Return (x, y) of the center of cell containing provided text 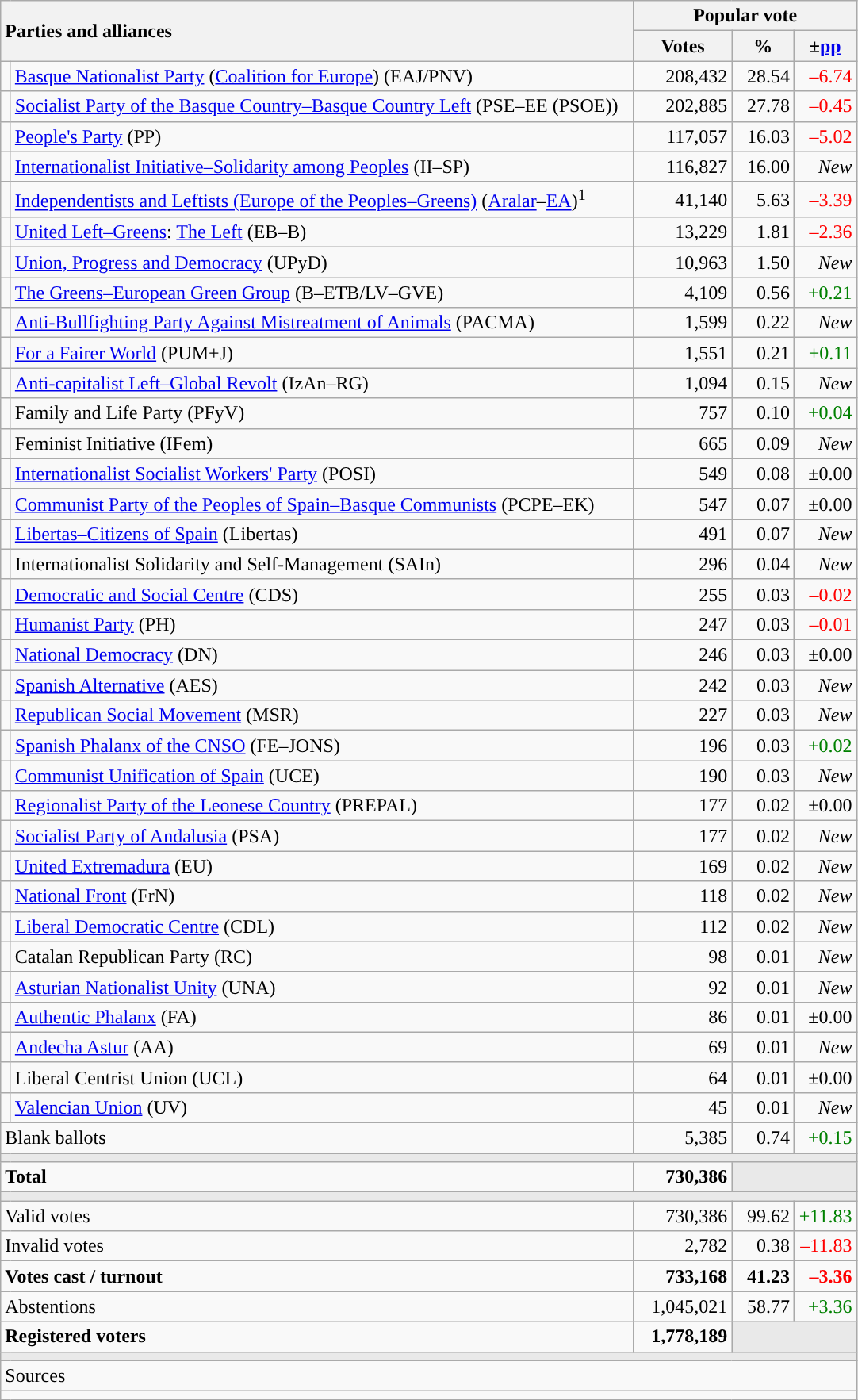
28.54 (763, 76)
99.62 (763, 1216)
1.50 (763, 263)
0.04 (763, 564)
116,827 (683, 167)
–5.02 (825, 136)
733,168 (683, 1276)
Valid votes (317, 1216)
64 (683, 1077)
Independentists and Leftists (Europe of the Peoples–Greens) (Aralar–EA)1 (322, 200)
Registered voters (317, 1337)
Invalid votes (317, 1246)
+0.15 (825, 1138)
0.22 (763, 323)
5,385 (683, 1138)
+0.11 (825, 353)
Family and Life Party (PFyV) (322, 413)
Basque Nationalist Party (Coalition for Europe) (EAJ/PNV) (322, 76)
Republican Social Movement (MSR) (322, 715)
10,963 (683, 263)
National Democracy (DN) (322, 655)
196 (683, 746)
118 (683, 896)
1,778,189 (683, 1337)
41,140 (683, 200)
58.77 (763, 1306)
112 (683, 926)
208,432 (683, 76)
+3.36 (825, 1306)
Internationalist Initiative–Solidarity among Peoples (II–SP) (322, 167)
547 (683, 504)
–11.83 (825, 1246)
Liberal Democratic Centre (CDL) (322, 926)
+0.02 (825, 746)
13,229 (683, 232)
757 (683, 413)
0.21 (763, 353)
Abstentions (317, 1306)
National Front (FrN) (322, 896)
United Extremadura (EU) (322, 866)
Votes cast / turnout (317, 1276)
Catalan Republican Party (RC) (322, 957)
The Greens–European Green Group (B–ETB/LV–GVE) (322, 293)
Regionalist Party of the Leonese Country (PREPAL) (322, 806)
92 (683, 987)
Votes (683, 46)
Democratic and Social Centre (CDS) (322, 594)
Sources (428, 1375)
0.38 (763, 1246)
2,782 (683, 1246)
491 (683, 534)
45 (683, 1107)
Spanish Phalanx of the CNSO (FE–JONS) (322, 746)
% (763, 46)
Liberal Centrist Union (UCL) (322, 1077)
246 (683, 655)
1,045,021 (683, 1306)
Libertas–Citizens of Spain (Libertas) (322, 534)
–6.74 (825, 76)
665 (683, 443)
Internationalist Socialist Workers' Party (POSI) (322, 474)
Popular vote (745, 16)
Communist Party of the Peoples of Spain–Basque Communists (PCPE–EK) (322, 504)
Anti-Bullfighting Party Against Mistreatment of Animals (PACMA) (322, 323)
69 (683, 1047)
549 (683, 474)
Union, Progress and Democracy (UPyD) (322, 263)
±pp (825, 46)
Communist Unification of Spain (UCE) (322, 776)
+0.21 (825, 293)
117,057 (683, 136)
–3.39 (825, 200)
Anti-capitalist Left–Global Revolt (IzAn–RG) (322, 383)
–3.36 (825, 1276)
Authentic Phalanx (FA) (322, 1017)
Andecha Astur (AA) (322, 1047)
0.10 (763, 413)
+0.04 (825, 413)
–0.45 (825, 106)
United Left–Greens: The Left (EB–B) (322, 232)
296 (683, 564)
1,551 (683, 353)
For a Fairer World (PUM+J) (322, 353)
1,599 (683, 323)
0.08 (763, 474)
255 (683, 594)
Parties and alliances (317, 31)
98 (683, 957)
27.78 (763, 106)
Spanish Alternative (AES) (322, 685)
+11.83 (825, 1216)
Internationalist Solidarity and Self-Management (SAIn) (322, 564)
–2.36 (825, 232)
242 (683, 685)
169 (683, 866)
Valencian Union (UV) (322, 1107)
0.15 (763, 383)
227 (683, 715)
0.74 (763, 1138)
16.03 (763, 136)
Total (317, 1177)
0.09 (763, 443)
Socialist Party of the Basque Country–Basque Country Left (PSE–EE (PSOE)) (322, 106)
41.23 (763, 1276)
Blank ballots (317, 1138)
–0.02 (825, 594)
247 (683, 624)
Feminist Initiative (IFem) (322, 443)
86 (683, 1017)
5.63 (763, 200)
202,885 (683, 106)
1.81 (763, 232)
0.56 (763, 293)
Humanist Party (PH) (322, 624)
Asturian Nationalist Unity (UNA) (322, 987)
People's Party (PP) (322, 136)
1,094 (683, 383)
–0.01 (825, 624)
4,109 (683, 293)
16.00 (763, 167)
Socialist Party of Andalusia (PSA) (322, 836)
190 (683, 776)
